Identify which cell holds the provided text, then report its [x, y] central coordinate. 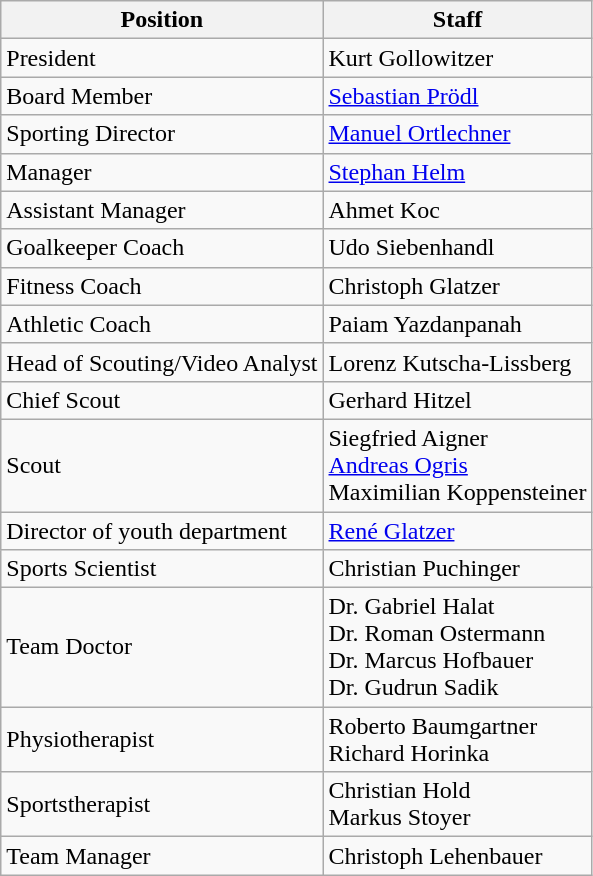
Staff [458, 20]
Team Doctor [162, 648]
Position [162, 20]
René Glatzer [458, 531]
Director of youth department [162, 531]
Manuel Ortlechner [458, 134]
Christoph Lehenbauer [458, 856]
Team Manager [162, 856]
Physiotherapist [162, 740]
Christian Hold Markus Stoyer [458, 804]
Sportstherapist [162, 804]
Sebastian Prödl [458, 96]
Athletic Coach [162, 324]
Ahmet Koc [458, 210]
Goalkeeper Coach [162, 248]
Manager [162, 172]
Christian Puchinger [458, 569]
Scout [162, 465]
President [162, 58]
Siegfried Aigner Andreas Ogris Maximilian Koppensteiner [458, 465]
Gerhard Hitzel [458, 400]
Paiam Yazdanpanah [458, 324]
Kurt Gollowitzer [458, 58]
Sports Scientist [162, 569]
Christoph Glatzer [458, 286]
Dr. Gabriel Halat Dr. Roman Ostermann Dr. Marcus Hofbauer Dr. Gudrun Sadik [458, 648]
Stephan Helm [458, 172]
Udo Siebenhandl [458, 248]
Sporting Director [162, 134]
Roberto Baumgartner Richard Horinka [458, 740]
Head of Scouting/Video Analyst [162, 362]
Chief Scout [162, 400]
Lorenz Kutscha-Lissberg [458, 362]
Assistant Manager [162, 210]
Fitness Coach [162, 286]
Board Member [162, 96]
